Capture the cell that displays the provided text and extract its [X, Y] central coordinate. 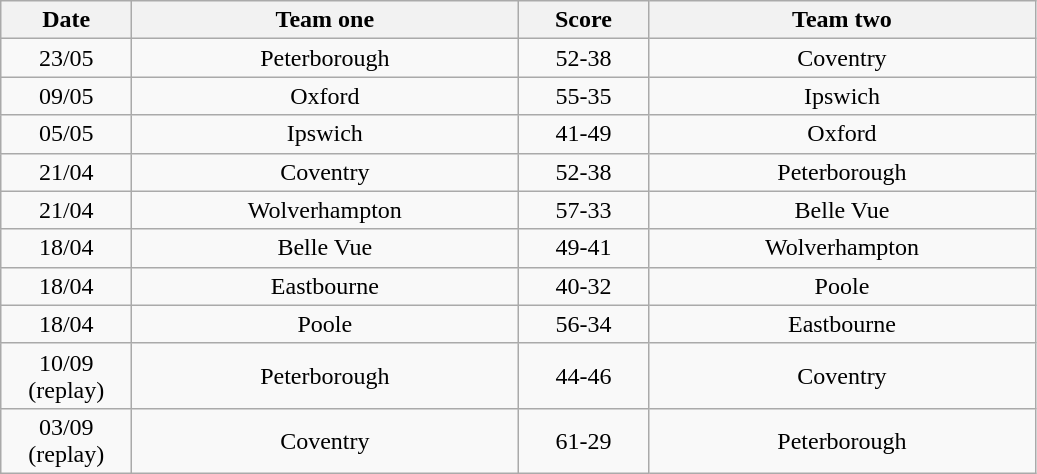
57-33 [584, 210]
55-35 [584, 96]
Team one [325, 20]
23/05 [66, 58]
Date [66, 20]
41-49 [584, 134]
05/05 [66, 134]
44-46 [584, 376]
Score [584, 20]
56-34 [584, 324]
61-29 [584, 440]
03/09 (replay) [66, 440]
10/09(replay) [66, 376]
49-41 [584, 248]
40-32 [584, 286]
09/05 [66, 96]
Team two [842, 20]
